Find where the given text appears and provide that cell's center as (x, y) coordinate. 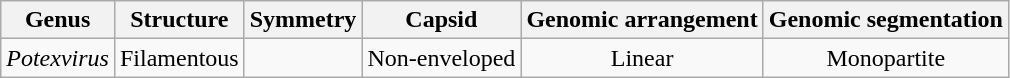
Capsid (442, 20)
Genomic arrangement (642, 20)
Potexvirus (58, 58)
Structure (179, 20)
Linear (642, 58)
Symmetry (303, 20)
Non-enveloped (442, 58)
Genus (58, 20)
Monopartite (886, 58)
Filamentous (179, 58)
Genomic segmentation (886, 20)
